Capture the cell that displays the provided text and extract its (X, Y) central coordinate. 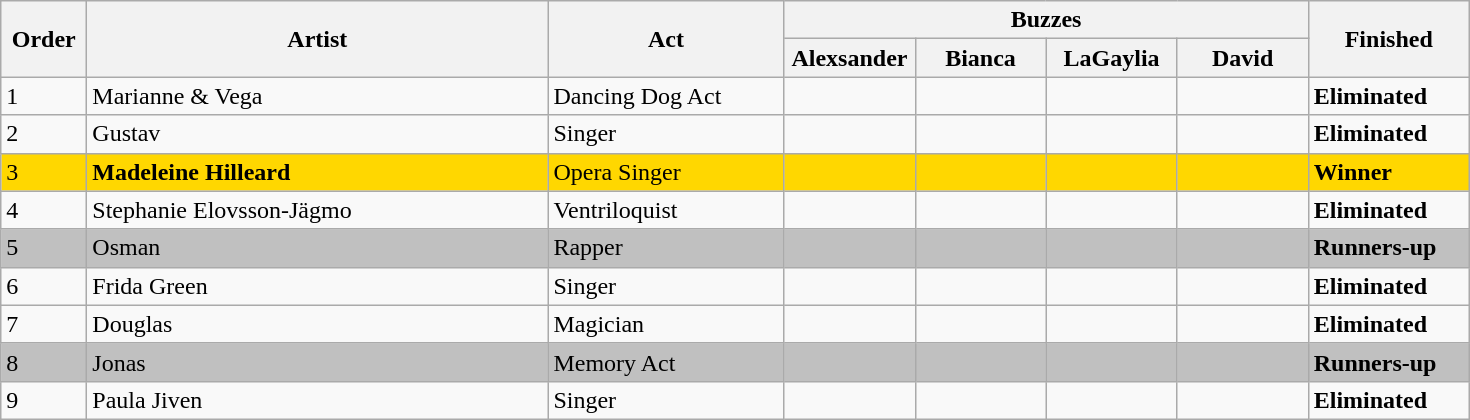
Stephanie Elovsson-Jägmo (318, 210)
Memory Act (666, 362)
Rapper (666, 248)
1 (44, 96)
Opera Singer (666, 172)
David (1242, 58)
Alexsander (850, 58)
Artist (318, 39)
8 (44, 362)
Act (666, 39)
Gustav (318, 134)
LaGaylia (1112, 58)
2 (44, 134)
Bianca (980, 58)
6 (44, 286)
Marianne & Vega (318, 96)
Magician (666, 324)
9 (44, 400)
Winner (1388, 172)
Jonas (318, 362)
Paula Jiven (318, 400)
Dancing Dog Act (666, 96)
Finished (1388, 39)
Douglas (318, 324)
Madeleine Hilleard (318, 172)
Ventriloquist (666, 210)
Osman (318, 248)
7 (44, 324)
4 (44, 210)
5 (44, 248)
Frida Green (318, 286)
Buzzes (1046, 20)
Order (44, 39)
3 (44, 172)
